Detect which cell encompasses the target text, then output its (X, Y) center coordinate. 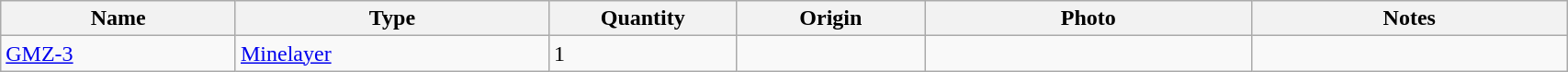
Name (118, 18)
Type (391, 18)
GMZ-3 (118, 54)
Minelayer (391, 54)
Quantity (643, 18)
Photo (1089, 18)
Notes (1409, 18)
1 (643, 54)
Origin (830, 18)
